Extract the [x, y] coordinate from the center of the cell holding the provided text.  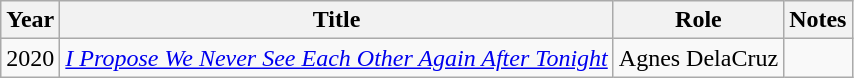
Year [30, 20]
I Propose We Never See Each Other Again After Tonight [336, 58]
Agnes DelaCruz [698, 58]
Title [336, 20]
Notes [818, 20]
2020 [30, 58]
Role [698, 20]
